Detect which cell encompasses the target text, then output its (X, Y) center coordinate. 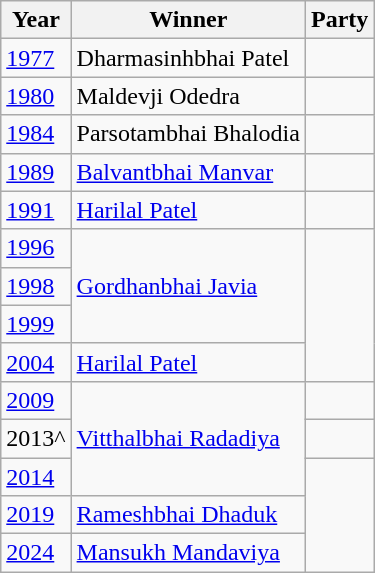
1980 (36, 96)
Balvantbhai Manvar (188, 172)
1977 (36, 58)
Winner (188, 20)
Gordhanbhai Javia (188, 286)
2024 (36, 553)
Vitthalbhai Radadiya (188, 438)
1991 (36, 210)
Dharmasinhbhai Patel (188, 58)
Mansukh Mandaviya (188, 553)
2004 (36, 362)
Maldevji Odedra (188, 96)
1998 (36, 286)
Parsotambhai Bhalodia (188, 134)
2019 (36, 515)
Year (36, 20)
1996 (36, 248)
1989 (36, 172)
2009 (36, 400)
2013^ (36, 438)
Party (339, 20)
2014 (36, 477)
Rameshbhai Dhaduk (188, 515)
1999 (36, 324)
1984 (36, 134)
